For the text-containing cell, return its midpoint in [x, y] coordinate format. 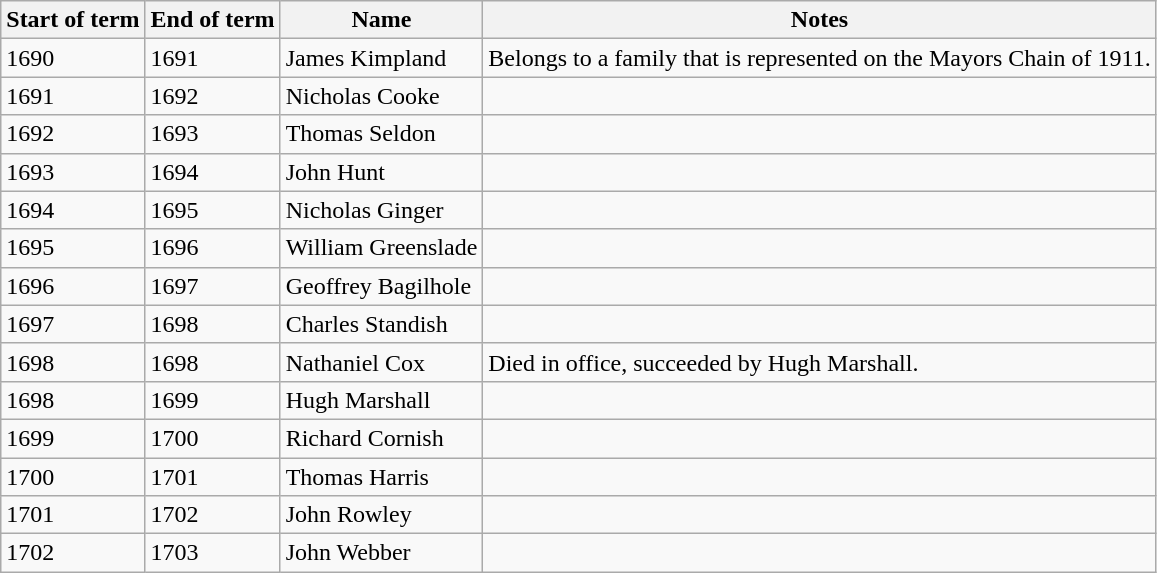
Hugh Marshall [382, 400]
John Webber [382, 553]
Nicholas Cooke [382, 96]
Died in office, succeeded by Hugh Marshall. [820, 362]
Notes [820, 20]
Thomas Harris [382, 477]
John Hunt [382, 172]
William Greenslade [382, 248]
1690 [73, 58]
Nicholas Ginger [382, 210]
John Rowley [382, 515]
Name [382, 20]
End of term [212, 20]
Belongs to a family that is represented on the Mayors Chain of 1911. [820, 58]
James Kimpland [382, 58]
Geoffrey Bagilhole [382, 286]
Richard Cornish [382, 438]
Thomas Seldon [382, 134]
Start of term [73, 20]
1703 [212, 553]
Charles Standish [382, 324]
Nathaniel Cox [382, 362]
